Identify which cell holds the provided text, then report its [x, y] central coordinate. 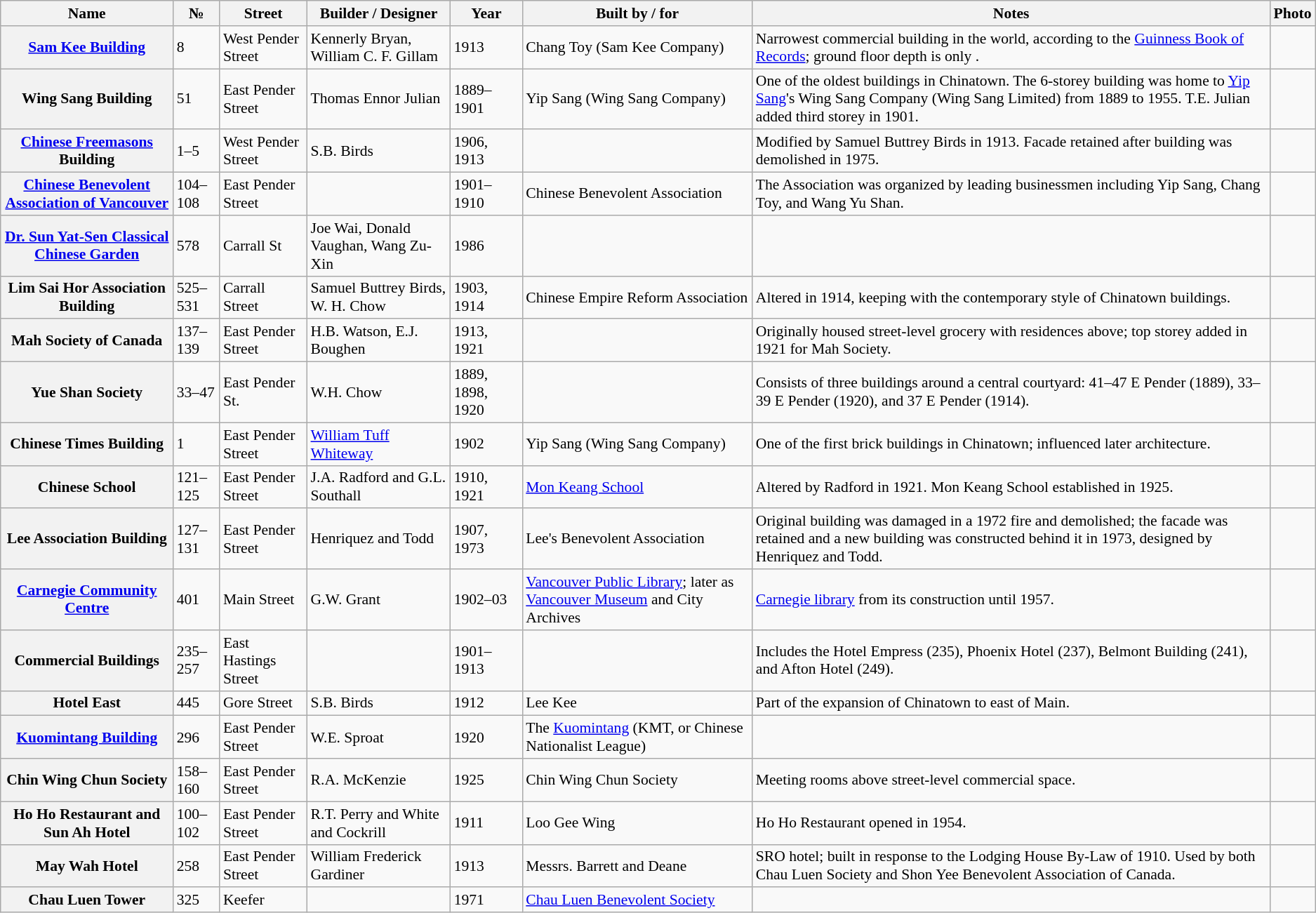
1889, 1898, 1920 [487, 393]
Kuomintang Building [87, 737]
Chinese Benevolent Association [637, 194]
Modified by Samuel Buttrey Birds in 1913. Facade retained after building was demolished in 1975. [1011, 152]
Includes the Hotel Empress (235), Phoenix Hotel (237), Belmont Building (241), and Afton Hotel (249). [1011, 661]
H.B. Watson, E.J. Boughen [379, 341]
W.E. Sproat [379, 737]
Photo [1292, 13]
33–47 [197, 393]
Carrall St [264, 246]
Hotel East [87, 703]
1 [197, 444]
Altered by Radford in 1921. Mon Keang School established in 1925. [1011, 487]
235–257 [197, 661]
1971 [487, 900]
Street [264, 13]
121–125 [197, 487]
Keefer [264, 900]
1907, 1973 [487, 539]
Kennerly Bryan, William C. F. Gillam [379, 48]
1910, 1921 [487, 487]
1889–1901 [487, 100]
The Kuomintang (KMT, or Chinese Nationalist League) [637, 737]
Yue Shan Society [87, 393]
Lim Sai Hor Association Building [87, 298]
J.A. Radford and G.L. Southall [379, 487]
Carrall Street [264, 298]
51 [197, 100]
Year [487, 13]
Henriquez and Todd [379, 539]
Sam Kee Building [87, 48]
Part of the expansion of Chinatown to east of Main. [1011, 703]
Chang Toy (Sam Kee Company) [637, 48]
Chinese Benevolent Association of Vancouver [87, 194]
R.A. McKenzie [379, 780]
296 [197, 737]
Originally housed street-level grocery with residences above; top storey added in 1921 for Mah Society. [1011, 341]
578 [197, 246]
1–5 [197, 152]
The Association was organized by leading businessmen including Yip Sang, Chang Toy, and Wang Yu Shan. [1011, 194]
137–139 [197, 341]
R.T. Perry and White and Cockrill [379, 822]
1920 [487, 737]
Built by / for [637, 13]
Consists of three buildings around a central courtyard: 41–47 E Pender (1889), 33–39 E Pender (1920), and 37 E Pender (1914). [1011, 393]
Samuel Buttrey Birds, W. H. Chow [379, 298]
Messrs. Barrett and Deane [637, 866]
Chau Luen Tower [87, 900]
East Pender St. [264, 393]
Carnegie library from its construction until 1957. [1011, 599]
1911 [487, 822]
325 [197, 900]
Lee Kee [637, 703]
Ho Ho Restaurant and Sun Ah Hotel [87, 822]
Main Street [264, 599]
1925 [487, 780]
Meeting rooms above street-level commercial space. [1011, 780]
Name [87, 13]
1901–1913 [487, 661]
401 [197, 599]
1906, 1913 [487, 152]
Gore Street [264, 703]
1901–1910 [487, 194]
104–108 [197, 194]
William Tuff Whiteway [379, 444]
1912 [487, 703]
Lee's Benevolent Association [637, 539]
William Frederick Gardiner [379, 866]
Chinese Times Building [87, 444]
1903, 1914 [487, 298]
May Wah Hotel [87, 866]
158–160 [197, 780]
Chinese Freemasons Building [87, 152]
Wing Sang Building [87, 100]
Mah Society of Canada [87, 341]
525–531 [197, 298]
Thomas Ennor Julian [379, 100]
Builder / Designer [379, 13]
East Hastings Street [264, 661]
8 [197, 48]
445 [197, 703]
Altered in 1914, keeping with the contemporary style of Chinatown buildings. [1011, 298]
One of the first brick buildings in Chinatown; influenced later architecture. [1011, 444]
SRO hotel; built in response to the Lodging House By-Law of 1910. Used by both Chau Luen Society and Shon Yee Benevolent Association of Canada. [1011, 866]
1902–03 [487, 599]
1986 [487, 246]
Vancouver Public Library; later as Vancouver Museum and City Archives [637, 599]
Joe Wai, Donald Vaughan, Wang Zu-Xin [379, 246]
100–102 [197, 822]
Narrowest commercial building in the world, according to the Guinness Book of Records; ground floor depth is only . [1011, 48]
Commercial Buildings [87, 661]
Ho Ho Restaurant opened in 1954. [1011, 822]
Chau Luen Benevolent Society [637, 900]
№ [197, 13]
1902 [487, 444]
1913, 1921 [487, 341]
Mon Keang School [637, 487]
Notes [1011, 13]
Dr. Sun Yat-Sen Classical Chinese Garden [87, 246]
Lee Association Building [87, 539]
127–131 [197, 539]
258 [197, 866]
Chinese Empire Reform Association [637, 298]
Loo Gee Wing [637, 822]
G.W. Grant [379, 599]
W.H. Chow [379, 393]
Carnegie Community Centre [87, 599]
Chinese School [87, 487]
